Detect which cell encompasses the target text, then output its [x, y] center coordinate. 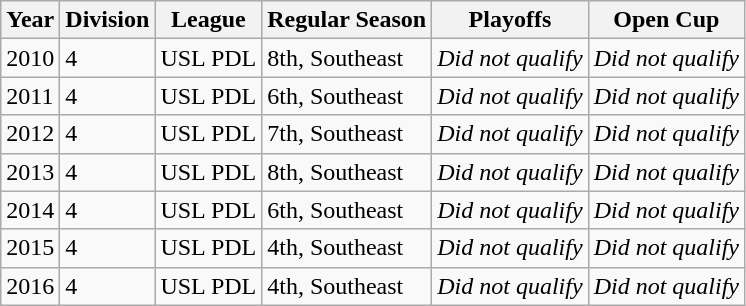
Playoffs [510, 20]
Regular Season [347, 20]
Open Cup [666, 20]
7th, Southeast [347, 134]
2015 [30, 248]
Division [108, 20]
2012 [30, 134]
2014 [30, 210]
2011 [30, 96]
2010 [30, 58]
Year [30, 20]
League [208, 20]
2013 [30, 172]
2016 [30, 286]
